For the text-containing cell, return its midpoint in [X, Y] coordinate format. 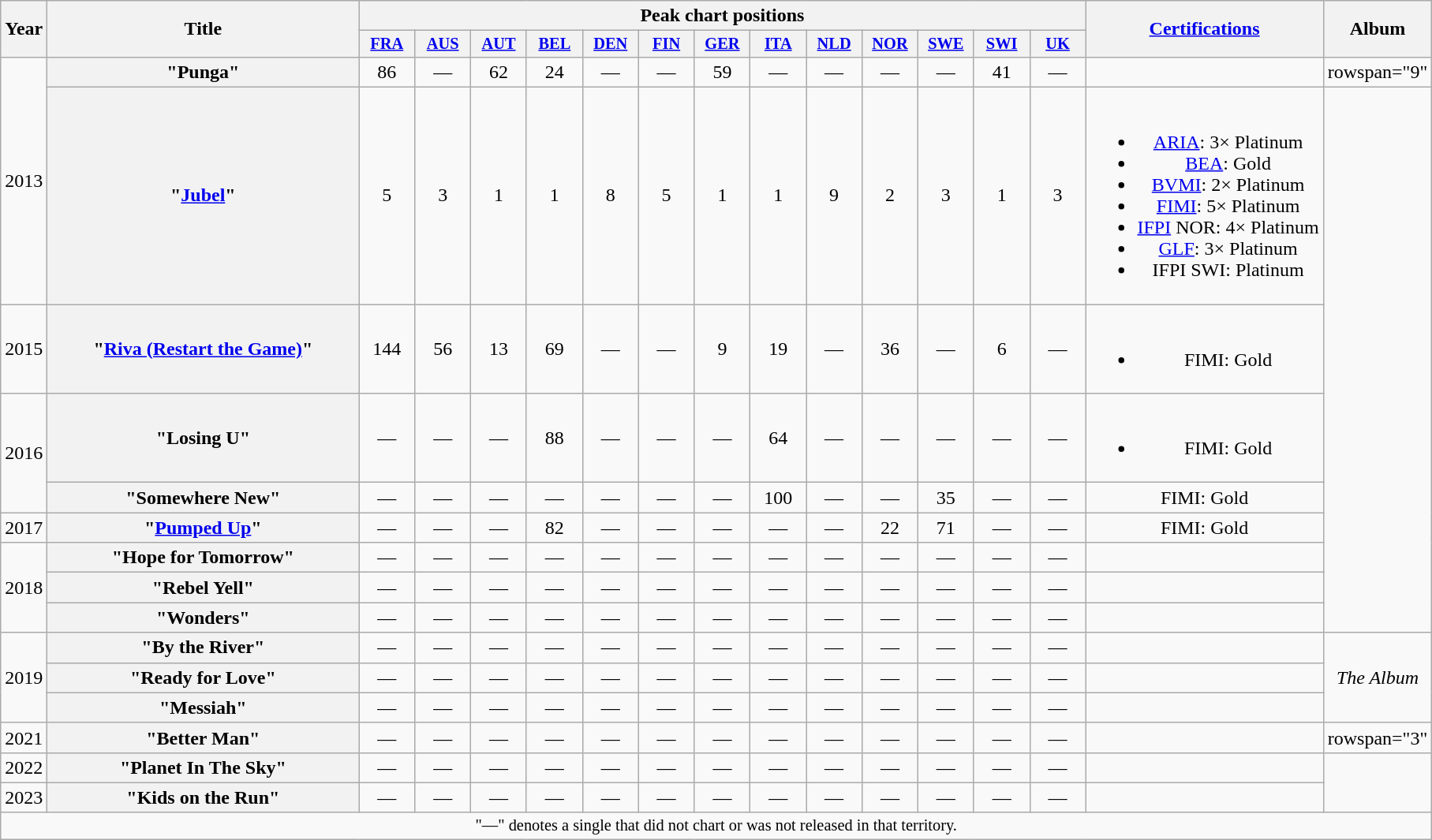
19 [778, 349]
Album [1378, 29]
Peak chart positions [723, 16]
"Jubel" [204, 196]
"Planet In The Sky" [204, 767]
24 [554, 72]
2016 [24, 453]
88 [554, 439]
"Messiah" [204, 707]
6 [1002, 349]
35 [945, 498]
2019 [24, 678]
144 [387, 349]
NLD [835, 44]
"Rebel Yell" [204, 588]
64 [778, 439]
DEN [611, 44]
71 [945, 528]
2017 [24, 528]
ITA [778, 44]
2021 [24, 737]
22 [890, 528]
UK [1057, 44]
2018 [24, 588]
"Riva (Restart the Game)" [204, 349]
62 [499, 72]
"Losing U" [204, 439]
ARIA: 3× PlatinumBEA: GoldBVMI: 2× PlatinumFIMI: 5× PlatinumIFPI NOR: 4× PlatinumGLF: 3× PlatinumIFPI SWI: Platinum [1204, 196]
"—" denotes a single that did not chart or was not released in that territory. [716, 826]
rowspan="9" [1378, 72]
SWE [945, 44]
FIN [666, 44]
100 [778, 498]
13 [499, 349]
Certifications [1204, 29]
36 [890, 349]
69 [554, 349]
"Ready for Love" [204, 678]
Year [24, 29]
41 [1002, 72]
SWI [1002, 44]
The Album [1378, 678]
AUT [499, 44]
GER [723, 44]
"Wonders" [204, 618]
"Better Man" [204, 737]
Title [204, 29]
"By the River" [204, 648]
2015 [24, 349]
2022 [24, 767]
2023 [24, 797]
NOR [890, 44]
"Somewhere New" [204, 498]
86 [387, 72]
"Hope for Tomorrow" [204, 558]
"Kids on the Run" [204, 797]
59 [723, 72]
2 [890, 196]
AUS [443, 44]
8 [611, 196]
FRA [387, 44]
56 [443, 349]
82 [554, 528]
"Punga" [204, 72]
"Pumped Up" [204, 528]
BEL [554, 44]
rowspan="3" [1378, 737]
2013 [24, 180]
